Identify which cell holds the provided text, then report its (x, y) central coordinate. 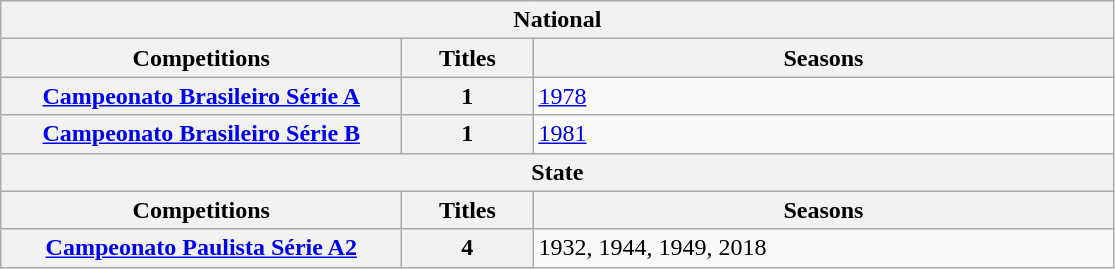
1932, 1944, 1949, 2018 (824, 248)
Campeonato Brasileiro Série B (202, 134)
4 (468, 248)
1978 (824, 96)
National (558, 20)
Campeonato Paulista Série A2 (202, 248)
Campeonato Brasileiro Série A (202, 96)
State (558, 172)
1981 (824, 134)
